Return (x, y) of the center of cell containing provided text 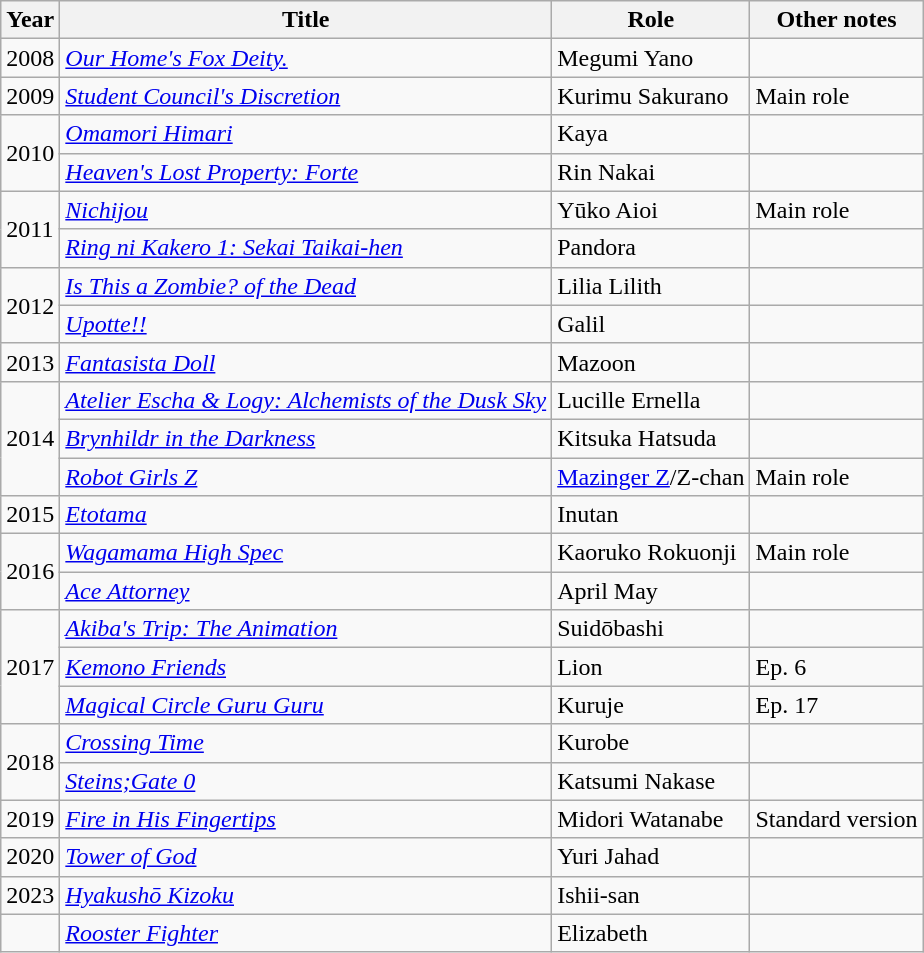
2014 (30, 438)
Mazoon (651, 362)
Role (651, 20)
Omamori Himari (306, 134)
Kemono Friends (306, 667)
Nichijou (306, 210)
Is This a Zombie? of the Dead (306, 286)
Ep. 6 (836, 667)
Kaoruko Rokuonji (651, 553)
2013 (30, 362)
Ace Attorney (306, 591)
2017 (30, 667)
2015 (30, 515)
Kurobe (651, 743)
Magical Circle Guru Guru (306, 705)
Katsumi Nakase (651, 781)
Suidōbashi (651, 629)
2008 (30, 58)
Rin Nakai (651, 172)
Kaya (651, 134)
Fantasista Doll (306, 362)
Tower of God (306, 857)
2023 (30, 895)
Other notes (836, 20)
Fire in His Fingertips (306, 819)
April May (651, 591)
Midori Watanabe (651, 819)
2016 (30, 572)
Etotama (306, 515)
Standard version (836, 819)
Brynhildr in the Darkness (306, 438)
Yuri Jahad (651, 857)
Wagamama High Spec (306, 553)
Year (30, 20)
Crossing Time (306, 743)
Hyakushō Kizoku (306, 895)
2018 (30, 762)
2020 (30, 857)
Lion (651, 667)
Galil (651, 324)
Title (306, 20)
Ring ni Kakero 1: Sekai Taikai-hen (306, 248)
Mazinger Z/Z-chan (651, 477)
Lucille Ernella (651, 400)
Inutan (651, 515)
Yūko Aioi (651, 210)
Robot Girls Z (306, 477)
Elizabeth (651, 933)
Akiba's Trip: The Animation (306, 629)
Kuruje (651, 705)
2012 (30, 305)
Kitsuka Hatsuda (651, 438)
Kurimu Sakurano (651, 96)
Our Home's Fox Deity. (306, 58)
Ep. 17 (836, 705)
Pandora (651, 248)
2010 (30, 153)
Steins;Gate 0 (306, 781)
Rooster Fighter (306, 933)
Atelier Escha & Logy: Alchemists of the Dusk Sky (306, 400)
Lilia Lilith (651, 286)
Megumi Yano (651, 58)
Upotte!! (306, 324)
2011 (30, 229)
2019 (30, 819)
2009 (30, 96)
Heaven's Lost Property: Forte (306, 172)
Ishii-san (651, 895)
Student Council's Discretion (306, 96)
